For the text-containing cell, return its midpoint in (X, Y) coordinate format. 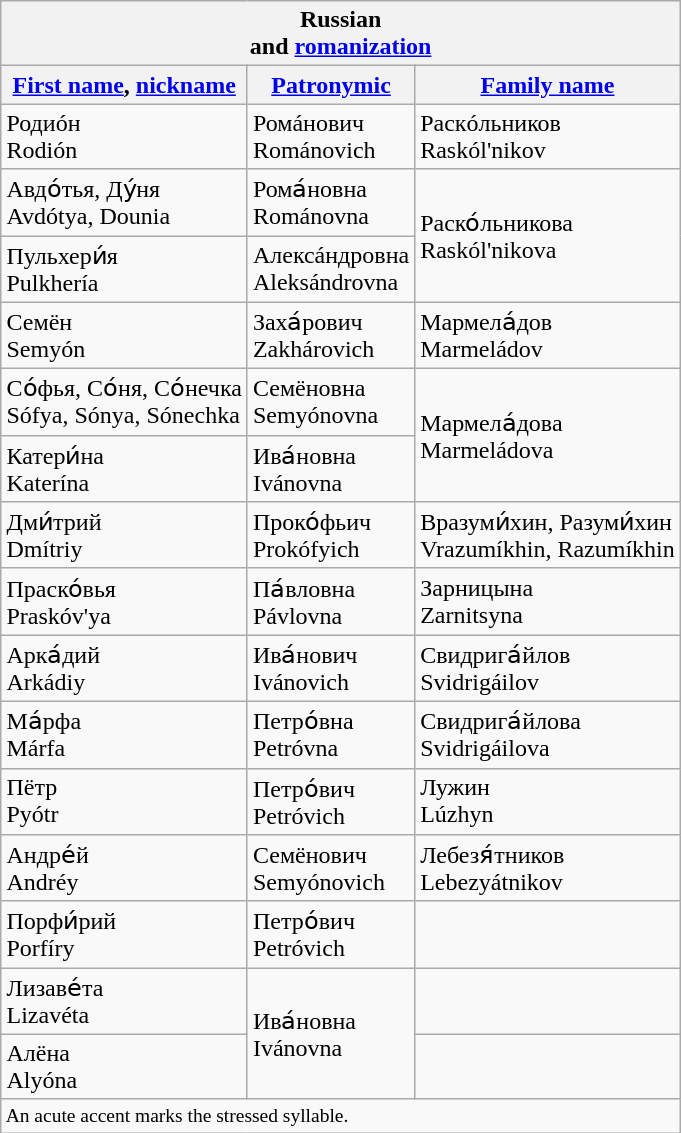
ЗарницынаZarnitsyna (548, 602)
Петро́внаPetróvna (330, 734)
Авдо́тья, Ду́ня Avdótya, Dounia (124, 202)
Ма́рфаMárfa (124, 734)
Лебезя́тниковLebezyátnikov (548, 868)
Па́вловнаPávlovna (330, 602)
АлёнаAlyóna (124, 1066)
Рома́новнаRománovna (330, 202)
Свидрига́йловSvidrigáilov (548, 668)
Свидрига́йловаSvidrigáilova (548, 734)
First name, nickname (124, 85)
ЛужинLúzhyn (548, 802)
РаскóльниковRaskól'nikov (548, 136)
Раско́льниковаRaskól'nikova (548, 236)
РомáновичRománovich (330, 136)
Порфи́рийPorfíry (124, 934)
An acute accent marks the stressed syllable. (340, 1116)
Заха́ровичZakhárovich (330, 336)
СемёнSemyón (124, 336)
Праско́вьяPraskóv'ya (124, 602)
Мармела́доваMarmeládova (548, 436)
Мармела́довMarmeládov (548, 336)
Russianand romanization (340, 34)
РодиóнRodión (124, 136)
СемёновнаSemyónovna (330, 402)
ПётрPyótr (124, 802)
Лизаве́таLizavéta (124, 1002)
Арка́дийArkádiy (124, 668)
АлексáндровнаAleksándrovna (330, 270)
Со́фья, Со́ня, Со́нечкаSófya, Sónya, Sónechka (124, 402)
Family name (548, 85)
Ива́новичIvánovich (330, 668)
Patronymic (330, 85)
Вразуми́хин, Разуми́хинVrazumíkhin, Razumíkhin (548, 536)
Катери́наKaterína (124, 468)
Дми́трийDmítriy (124, 536)
СемёновичSemyónovich (330, 868)
Проко́фьичProkófyich (330, 536)
Пульхери́яPulkhería (124, 270)
Андре́йAndréy (124, 868)
